Identify which cell holds the provided text, then report its [X, Y] central coordinate. 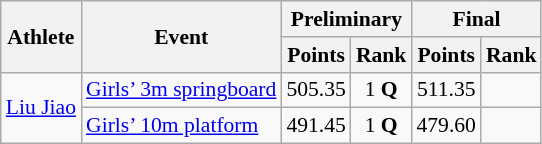
Girls’ 3m springboard [181, 90]
Preliminary [346, 19]
505.35 [316, 90]
479.60 [446, 126]
Event [181, 36]
491.45 [316, 126]
Athlete [41, 36]
Liu Jiao [41, 108]
511.35 [446, 90]
Girls’ 10m platform [181, 126]
Final [476, 19]
